Return the [x, y] coordinate for the center point of the cell that contains the specified text.  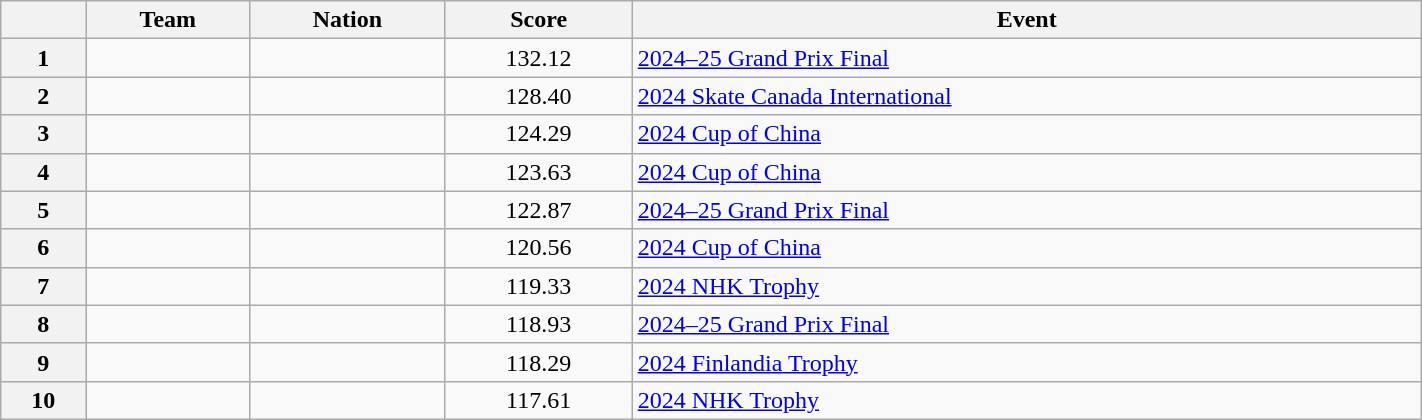
8 [44, 324]
120.56 [538, 248]
Score [538, 20]
3 [44, 134]
7 [44, 286]
2 [44, 96]
122.87 [538, 210]
2024 Skate Canada International [1026, 96]
5 [44, 210]
Nation [348, 20]
Team [168, 20]
124.29 [538, 134]
10 [44, 400]
118.29 [538, 362]
Event [1026, 20]
119.33 [538, 286]
2024 Finlandia Trophy [1026, 362]
9 [44, 362]
1 [44, 58]
6 [44, 248]
123.63 [538, 172]
118.93 [538, 324]
128.40 [538, 96]
117.61 [538, 400]
4 [44, 172]
132.12 [538, 58]
